Locate the cell with the specified text and output its [X, Y] center coordinate. 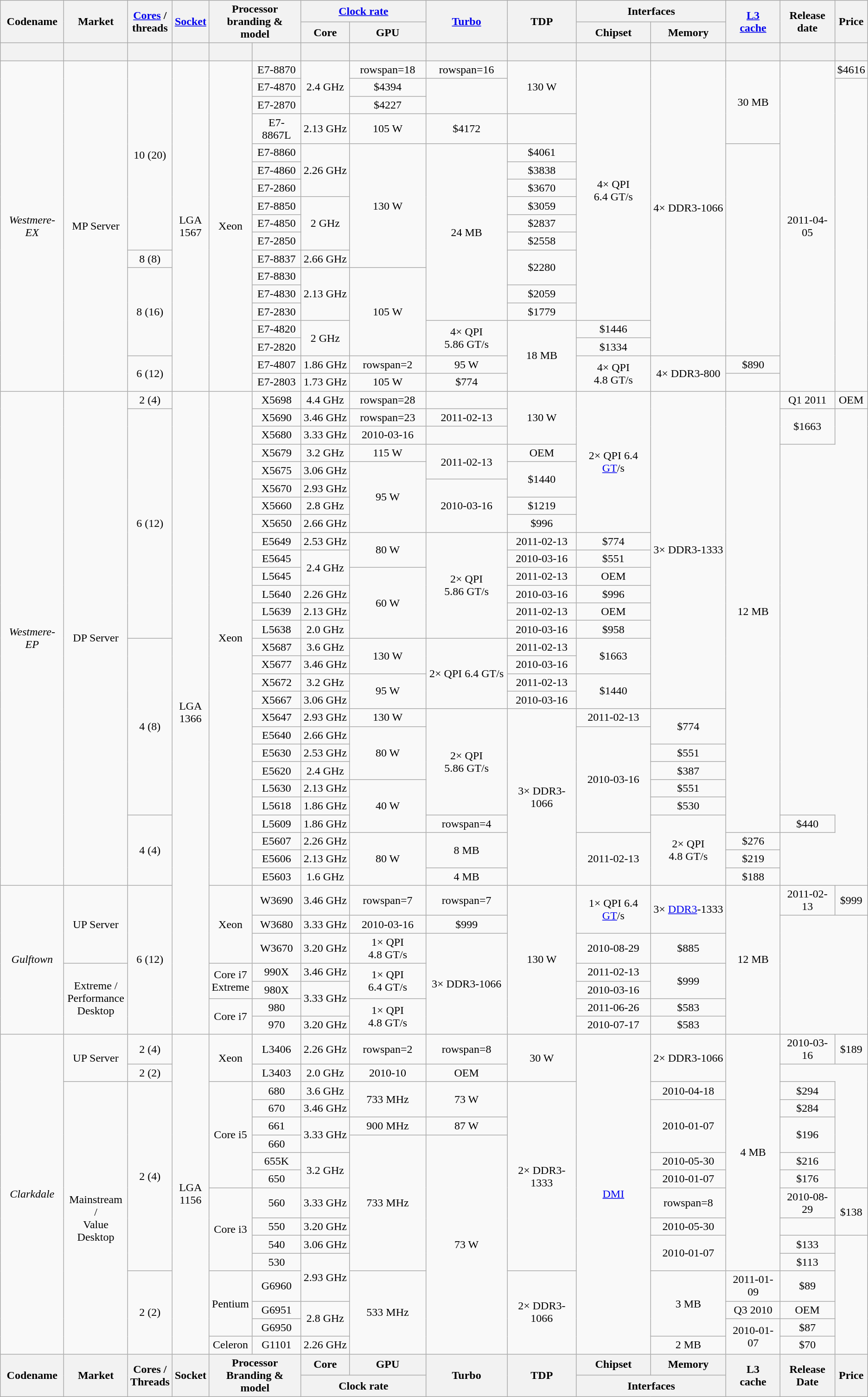
Pentium [230, 1303]
2010-04-18 [688, 1090]
X5675 [276, 470]
$3838 [542, 170]
E5606 [276, 859]
87 W [466, 1126]
L3406 [276, 1049]
E7-4807 [276, 365]
115 W [388, 453]
E7-2803 [276, 382]
4× DDR3-800 [688, 373]
rowspan=28 [388, 400]
$89 [807, 1286]
rowspan=16 [466, 70]
2011-01-09 [753, 1286]
DP Server [96, 638]
E7-4870 [276, 87]
Core i7Extreme [230, 981]
Cores /Threads [150, 1375]
$2280 [542, 267]
L5645 [276, 577]
2× DDR3-1333 [542, 1176]
$3059 [542, 205]
L5630 [276, 788]
ProcessorBranding & model [255, 1375]
Westmere-EP [32, 638]
Celeron [230, 1345]
ReleaseDate [807, 1375]
$276 [753, 841]
G6950 [276, 1327]
$138 [851, 1211]
X5667 [276, 700]
2010-10 [388, 1073]
4× DDR3-1066 [688, 208]
E7-8837 [276, 258]
$1779 [542, 312]
X5660 [276, 506]
X5677 [276, 665]
Mainstream /ValueDesktop [96, 1218]
4× QPI 5.86 GT/s [466, 338]
$2837 [542, 223]
$188 [753, 877]
980X [276, 990]
E5649 [276, 541]
550 [276, 1227]
8 MB [466, 850]
2011-04-05 [807, 226]
$958 [613, 629]
$113 [807, 1262]
$1334 [613, 347]
Q3 2010 [753, 1310]
Core i3 [230, 1229]
1.6 GHz [325, 877]
900 MHz [388, 1126]
8 (16) [150, 312]
540 [276, 1244]
L5618 [276, 806]
670 [276, 1108]
$530 [688, 806]
E5630 [276, 753]
L3403 [276, 1073]
40 W [388, 806]
Core i7 [230, 1016]
4 (4) [150, 850]
LGA1366 [190, 712]
G6951 [276, 1310]
E7-4820 [276, 329]
3 MB [688, 1303]
G6960 [276, 1286]
$294 [807, 1090]
E7-8830 [276, 276]
Westmere-EX [32, 226]
E5620 [276, 770]
$196 [807, 1134]
533 MHz [388, 1313]
X5650 [276, 523]
2010-07-17 [613, 1025]
$133 [807, 1244]
2 MB [688, 1345]
X5679 [276, 453]
Processorbranding & model [255, 22]
$1446 [613, 329]
1.73 GHz [325, 382]
W3680 [276, 924]
530 [276, 1262]
X5680 [276, 435]
18 MB [542, 356]
$2558 [542, 241]
E7-2860 [276, 188]
$4061 [542, 153]
661 [276, 1126]
$4394 [388, 87]
E7-8860 [276, 153]
X5672 [276, 682]
30 W [542, 1057]
E7-4850 [276, 223]
Core i5 [230, 1134]
rowspan=4 [466, 823]
$216 [807, 1161]
560 [276, 1203]
X5690 [276, 417]
X5647 [276, 718]
660 [276, 1143]
$2059 [542, 294]
rowspan=23 [388, 417]
MP Server [96, 226]
W3690 [276, 901]
E7-8867L [276, 129]
X5698 [276, 400]
$284 [807, 1108]
LGA1156 [190, 1194]
E7-2820 [276, 347]
$189 [851, 1049]
$4616 [851, 70]
10 (20) [150, 155]
E7-4860 [276, 170]
E7-2850 [276, 241]
E7-8850 [276, 205]
LGA1567 [190, 226]
X5687 [276, 647]
$885 [688, 948]
4× QPI 6.4 GT/s [613, 191]
Clarkdale [32, 1194]
rowspan=18 [388, 70]
E5607 [276, 841]
E7-2830 [276, 312]
W3670 [276, 948]
$890 [753, 365]
2× QPI 4.8 GT/s [688, 850]
$4227 [388, 105]
$4172 [466, 129]
X5670 [276, 488]
L5609 [276, 823]
Extreme /PerformanceDesktop [96, 999]
E7-8870 [276, 70]
$219 [753, 859]
24 MB [466, 232]
8 (8) [150, 258]
$87 [807, 1327]
DMI [613, 1194]
2011-06-26 [613, 1007]
4.4 GHz [325, 400]
E7-4830 [276, 294]
4 (8) [150, 726]
E5603 [276, 877]
Releasedate [807, 22]
E5640 [276, 735]
650 [276, 1179]
680 [276, 1090]
$387 [688, 770]
E5645 [276, 559]
E7-2870 [276, 105]
L5638 [276, 629]
655K [276, 1161]
970 [276, 1025]
L5640 [276, 594]
990X [276, 972]
4× QPI 4.8 GT/s [613, 373]
$176 [807, 1179]
60 W [388, 603]
G1101 [276, 1345]
$1219 [542, 506]
Cores /threads [150, 22]
30 MB [753, 102]
980 [276, 1007]
L5639 [276, 612]
$440 [807, 823]
Q1 2011 [807, 400]
$3670 [542, 188]
Gulftown [32, 960]
$70 [807, 1345]
